Scan for the cell matching the given text and deliver its (x, y) coordinate at center. 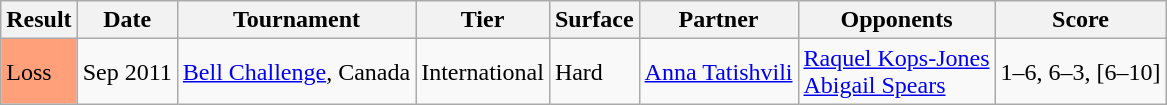
International (483, 72)
Score (1080, 20)
1–6, 6–3, [6–10] (1080, 72)
Raquel Kops-Jones Abigail Spears (896, 72)
Loss (39, 72)
Opponents (896, 20)
Sep 2011 (127, 72)
Hard (594, 72)
Tournament (296, 20)
Partner (718, 20)
Anna Tatishvili (718, 72)
Bell Challenge, Canada (296, 72)
Surface (594, 20)
Date (127, 20)
Tier (483, 20)
Result (39, 20)
